Output the [x, y] coordinate of the center of the cell containing the given text.  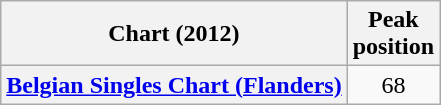
Belgian Singles Chart (Flanders) [174, 85]
68 [393, 85]
Peakposition [393, 34]
Chart (2012) [174, 34]
